Return the [x, y] coordinate for the center point of the cell that contains the specified text.  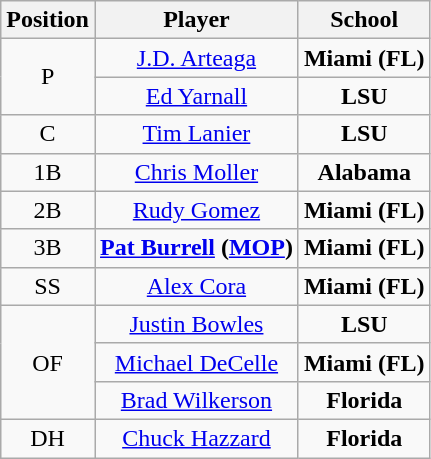
J.D. Arteaga [196, 58]
1B [48, 172]
Position [48, 20]
OF [48, 362]
Chris Moller [196, 172]
Ed Yarnall [196, 96]
P [48, 77]
Rudy Gomez [196, 210]
3B [48, 248]
Justin Bowles [196, 324]
Michael DeCelle [196, 362]
Brad Wilkerson [196, 400]
Tim Lanier [196, 134]
School [364, 20]
Player [196, 20]
SS [48, 286]
2B [48, 210]
DH [48, 438]
Chuck Hazzard [196, 438]
C [48, 134]
Pat Burrell (MOP) [196, 248]
Alex Cora [196, 286]
Alabama [364, 172]
